Extract the (x, y) coordinate from the center of the cell holding the provided text.  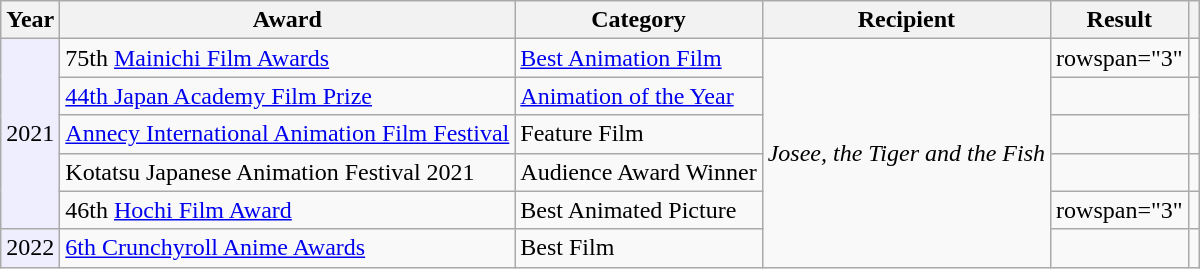
2022 (30, 248)
46th Hochi Film Award (288, 210)
Recipient (906, 20)
Annecy International Animation Film Festival (288, 134)
Audience Award Winner (638, 172)
Result (1120, 20)
2021 (30, 134)
Best Film (638, 248)
Feature Film (638, 134)
6th Crunchyroll Anime Awards (288, 248)
Josee, the Tiger and the Fish (906, 153)
Animation of the Year (638, 96)
Best Animated Picture (638, 210)
Award (288, 20)
Year (30, 20)
75th Mainichi Film Awards (288, 58)
Category (638, 20)
Kotatsu Japanese Animation Festival 2021 (288, 172)
Best Animation Film (638, 58)
44th Japan Academy Film Prize (288, 96)
